Search for the cell housing the specified text and yield its (X, Y) center coordinate. 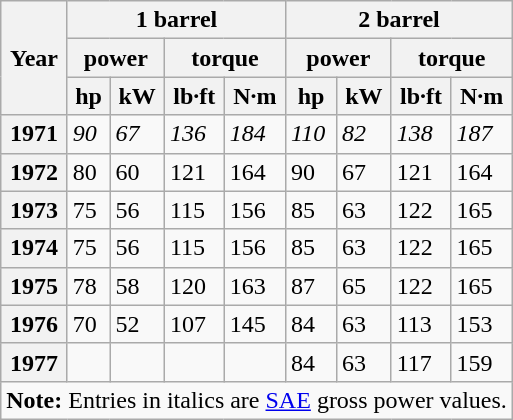
65 (364, 286)
159 (482, 362)
107 (194, 324)
1971 (34, 134)
52 (138, 324)
1 barrel (176, 20)
1975 (34, 286)
153 (482, 324)
87 (312, 286)
1972 (34, 172)
110 (312, 134)
Year (34, 58)
Note: Entries in italics are SAE gross power values. (257, 400)
138 (421, 134)
184 (254, 134)
70 (88, 324)
145 (254, 324)
113 (421, 324)
2 barrel (400, 20)
1977 (34, 362)
187 (482, 134)
117 (421, 362)
1974 (34, 248)
163 (254, 286)
78 (88, 286)
60 (138, 172)
58 (138, 286)
1976 (34, 324)
1973 (34, 210)
120 (194, 286)
136 (194, 134)
82 (364, 134)
80 (88, 172)
